Provide the (x, y) coordinate of the cell's center where the given text is located.  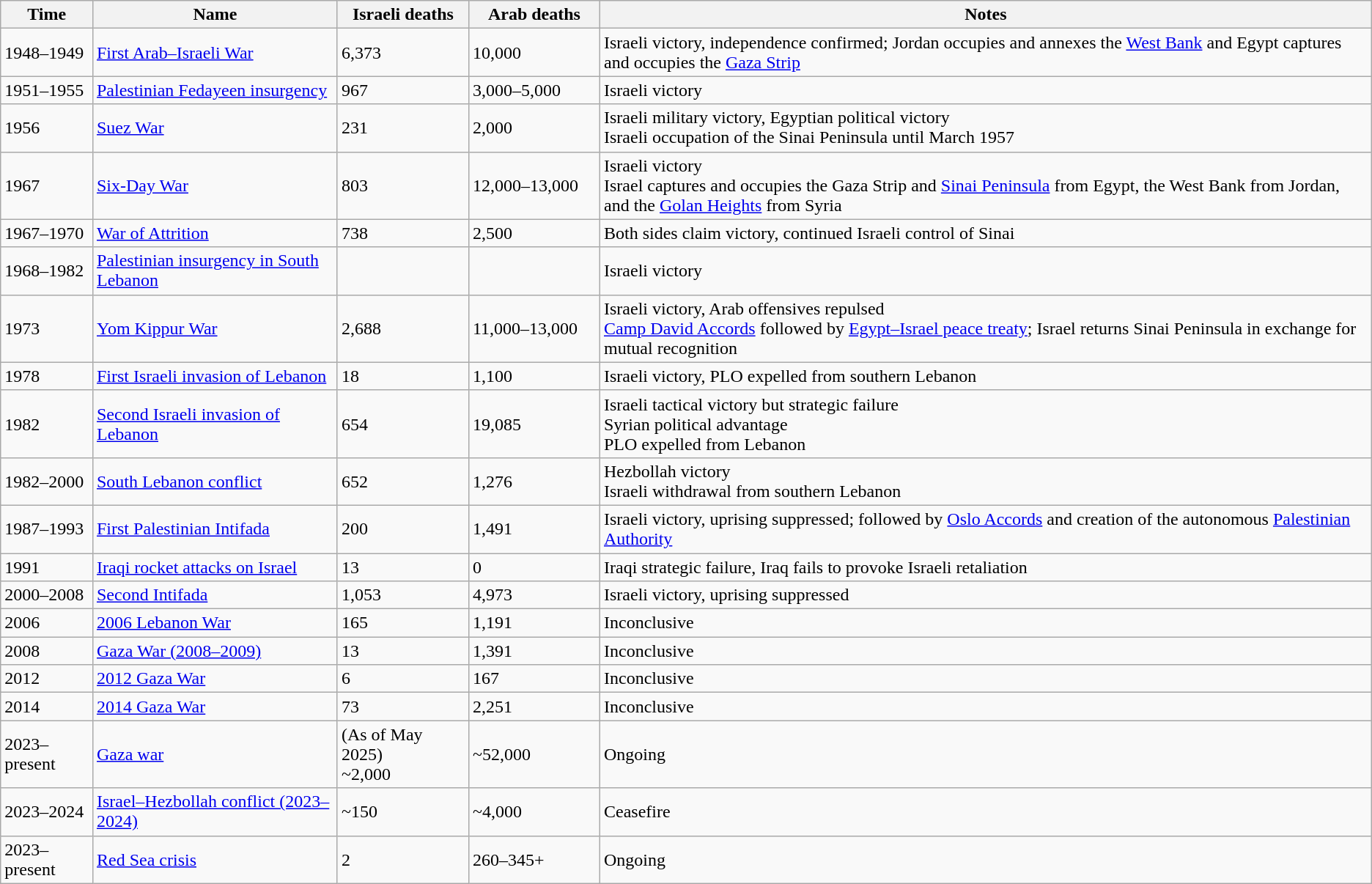
1991 (47, 567)
Second Israeli invasion of Lebanon (215, 424)
Israeli victory, independence confirmed; Jordan occupies and annexes the West Bank and Egypt captures and occupies the Gaza Strip (985, 53)
1982–2000 (47, 481)
Israeli deaths (403, 15)
Time (47, 15)
Israeli military victory, Egyptian political victoryIsraeli occupation of the Sinai Peninsula until March 1957 (985, 128)
War of Attrition (215, 233)
Notes (985, 15)
Israeli victory, uprising suppressed; followed by Oslo Accords and creation of the autonomous Palestinian Authority (985, 529)
19,085 (534, 424)
Iraqi rocket attacks on Israel (215, 567)
18 (403, 376)
2006 Lebanon War (215, 623)
6 (403, 679)
2023–2024 (47, 812)
Both sides claim victory, continued Israeli control of Sinai (985, 233)
Palestinian Fedayeen insurgency (215, 90)
1987–1993 (47, 529)
(As of May 2025)~2,000 (403, 754)
654 (403, 424)
1968–1982 (47, 271)
Red Sea crisis (215, 859)
1951–1955 (47, 90)
Palestinian insurgency in South Lebanon (215, 271)
Yom Kippur War (215, 328)
652 (403, 481)
~4,000 (534, 812)
Gaza War (2008–2009) (215, 651)
Israeli victory, uprising suppressed (985, 595)
4,973 (534, 595)
1,276 (534, 481)
803 (403, 185)
73 (403, 707)
First Palestinian Intifada (215, 529)
165 (403, 623)
1978 (47, 376)
South Lebanon conflict (215, 481)
Arab deaths (534, 15)
~150 (403, 812)
First Israeli invasion of Lebanon (215, 376)
Iraqi strategic failure, Iraq fails to provoke Israeli retaliation (985, 567)
2012 Gaza War (215, 679)
~52,000 (534, 754)
1956 (47, 128)
2006 (47, 623)
12,000–13,000 (534, 185)
Second Intifada (215, 595)
10,000 (534, 53)
2,688 (403, 328)
738 (403, 233)
1973 (47, 328)
1948–1949 (47, 53)
167 (534, 679)
1967 (47, 185)
Israeli victory, PLO expelled from southern Lebanon (985, 376)
967 (403, 90)
200 (403, 529)
1967–1970 (47, 233)
6,373 (403, 53)
260–345+ (534, 859)
1,391 (534, 651)
1,191 (534, 623)
2014 (47, 707)
231 (403, 128)
2012 (47, 679)
Gaza war (215, 754)
3,000–5,000 (534, 90)
Six-Day War (215, 185)
2,251 (534, 707)
Name (215, 15)
1982 (47, 424)
1,491 (534, 529)
1,053 (403, 595)
2008 (47, 651)
2,500 (534, 233)
Ceasefire (985, 812)
Hezbollah victoryIsraeli withdrawal from southern Lebanon (985, 481)
2 (403, 859)
First Arab–Israeli War (215, 53)
Israeli tactical victory but strategic failureSyrian political advantagePLO expelled from Lebanon (985, 424)
Suez War (215, 128)
1,100 (534, 376)
2,000 (534, 128)
2014 Gaza War (215, 707)
2000–2008 (47, 595)
11,000–13,000 (534, 328)
0 (534, 567)
Israel–Hezbollah conflict (2023–2024) (215, 812)
